Return [X, Y] of the center of cell containing provided text 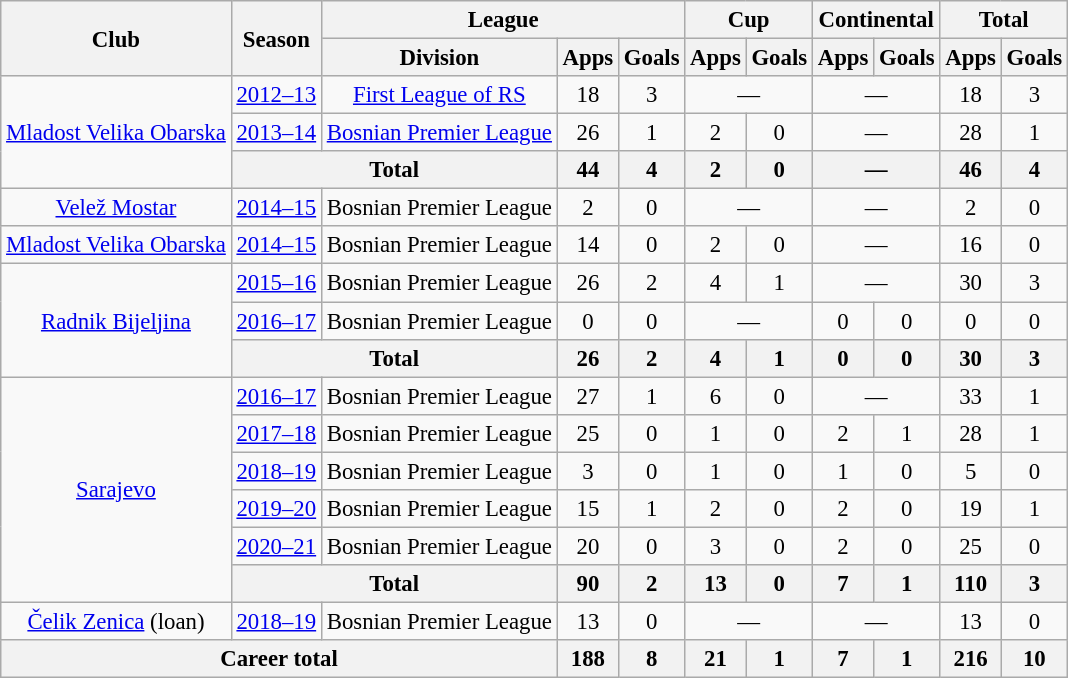
5 [970, 471]
2019–20 [276, 509]
Radnik Bijeljina [116, 320]
Continental [876, 20]
2017–18 [276, 433]
44 [588, 170]
21 [716, 659]
Career total [279, 659]
110 [970, 584]
Cup [749, 20]
8 [652, 659]
First League of RS [439, 95]
Club [116, 38]
15 [588, 509]
2012–13 [276, 95]
Season [276, 38]
188 [588, 659]
14 [588, 245]
6 [716, 396]
16 [970, 245]
216 [970, 659]
33 [970, 396]
46 [970, 170]
2020–21 [276, 546]
27 [588, 396]
20 [588, 546]
10 [1034, 659]
2013–14 [276, 133]
Division [439, 58]
2015–16 [276, 283]
League [502, 20]
90 [588, 584]
Čelik Zenica (loan) [116, 621]
Sarajevo [116, 490]
Velež Mostar [116, 208]
19 [970, 509]
